Locate the cell with the specified text and output its [X, Y] center coordinate. 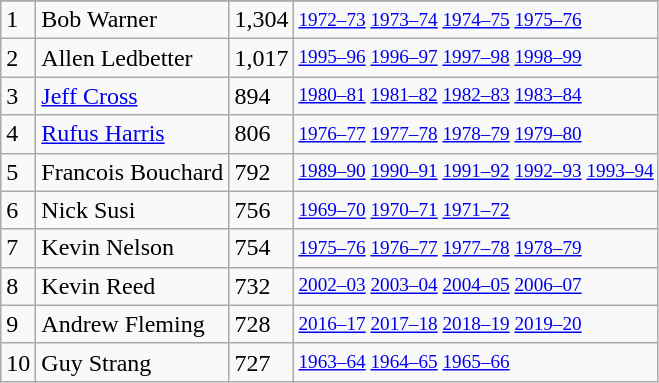
1980–81 1981–82 1982–83 1983–84 [476, 96]
754 [262, 248]
9 [18, 324]
7 [18, 248]
1975–76 1976–77 1977–78 1978–79 [476, 248]
2016–17 2017–18 2018–19 2019–20 [476, 324]
Bob Warner [132, 20]
727 [262, 362]
5 [18, 172]
1963–64 1964–65 1965–66 [476, 362]
2 [18, 58]
756 [262, 210]
2002–03 2003–04 2004–05 2006–07 [476, 286]
1,017 [262, 58]
732 [262, 286]
Kevin Reed [132, 286]
6 [18, 210]
Jeff Cross [132, 96]
1972–73 1973–74 1974–75 1975–76 [476, 20]
Andrew Fleming [132, 324]
Francois Bouchard [132, 172]
Allen Ledbetter [132, 58]
728 [262, 324]
1976–77 1977–78 1978–79 1979–80 [476, 134]
1995–96 1996–97 1997–98 1998–99 [476, 58]
1989–90 1990–91 1991–92 1992–93 1993–94 [476, 172]
Rufus Harris [132, 134]
Guy Strang [132, 362]
894 [262, 96]
Kevin Nelson [132, 248]
806 [262, 134]
792 [262, 172]
1,304 [262, 20]
1 [18, 20]
4 [18, 134]
1969–70 1970–71 1971–72 [476, 210]
3 [18, 96]
Nick Susi [132, 210]
8 [18, 286]
10 [18, 362]
